Provide the (X, Y) coordinate of the cell's center where the given text is located.  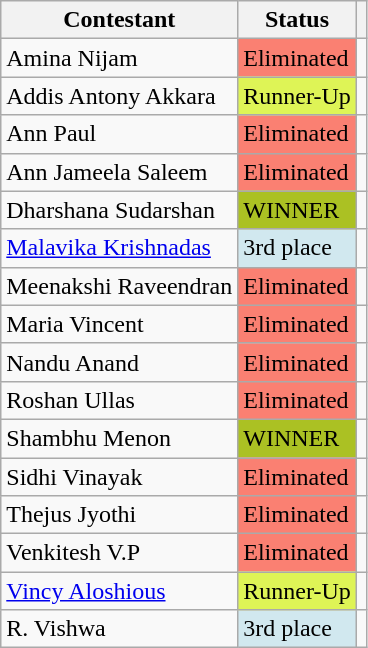
Venkitesh V.P (120, 553)
Addis Antony Akkara (120, 96)
Maria Vincent (120, 324)
Vincy Aloshious (120, 591)
Malavika Krishnadas (120, 248)
Sidhi Vinayak (120, 477)
Contestant (120, 20)
R. Vishwa (120, 629)
Status (298, 20)
Nandu Anand (120, 362)
Ann Paul (120, 134)
Roshan Ullas (120, 400)
Thejus Jyothi (120, 515)
Meenakshi Raveendran (120, 286)
Shambhu Menon (120, 438)
Dharshana Sudarshan (120, 210)
Amina Nijam (120, 58)
Ann Jameela Saleem (120, 172)
